Search for the cell housing the specified text and yield its (X, Y) center coordinate. 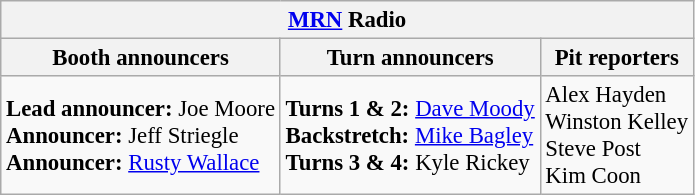
Turn announcers (410, 58)
Pit reporters (616, 58)
Turns 1 & 2: Dave MoodyBackstretch: Mike BagleyTurns 3 & 4: Kyle Rickey (410, 136)
Alex HaydenWinston KelleySteve PostKim Coon (616, 136)
Booth announcers (141, 58)
Lead announcer: Joe MooreAnnouncer: Jeff StriegleAnnouncer: Rusty Wallace (141, 136)
MRN Radio (348, 20)
